Extract the [X, Y] coordinate from the center of the cell holding the provided text.  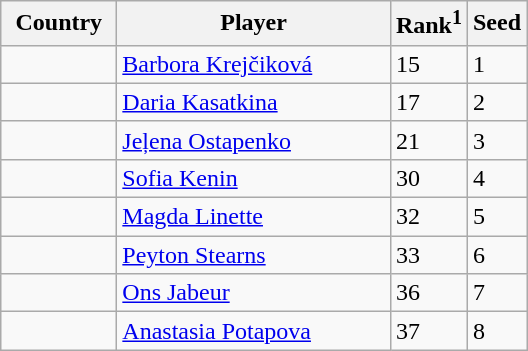
7 [496, 293]
Sofia Kenin [254, 178]
Ons Jabeur [254, 293]
Anastasia Potapova [254, 331]
Country [59, 24]
Barbora Krejčiková [254, 64]
3 [496, 140]
1 [496, 64]
Rank1 [428, 24]
Magda Linette [254, 217]
17 [428, 102]
21 [428, 140]
5 [496, 217]
Seed [496, 24]
4 [496, 178]
2 [496, 102]
32 [428, 217]
8 [496, 331]
Jeļena Ostapenko [254, 140]
Daria Kasatkina [254, 102]
30 [428, 178]
Peyton Stearns [254, 255]
Player [254, 24]
33 [428, 255]
36 [428, 293]
37 [428, 331]
6 [496, 255]
15 [428, 64]
